Return the (x, y) coordinate for the center point of the cell that contains the specified text.  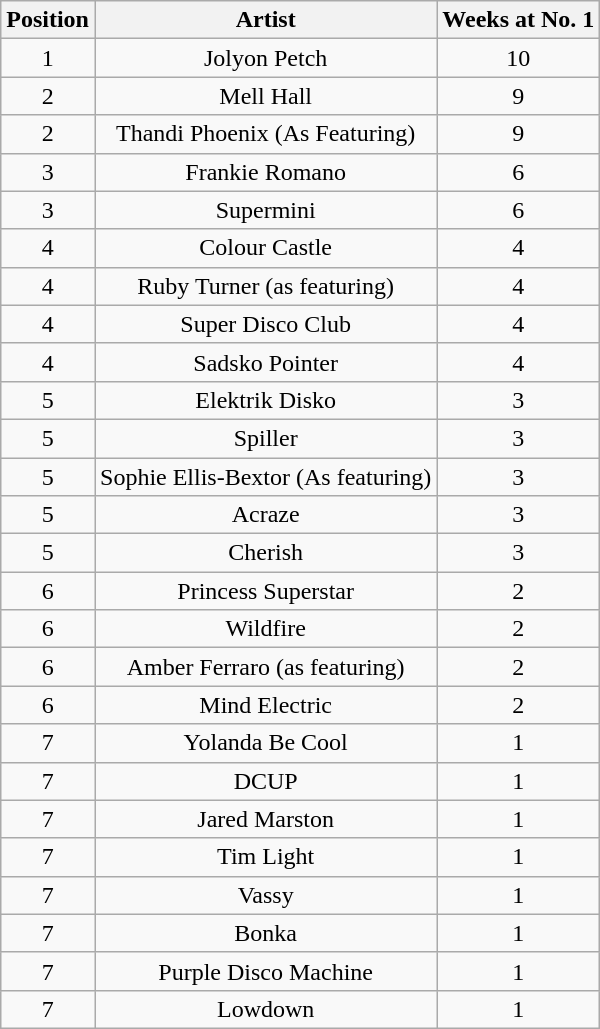
10 (518, 58)
Artist (265, 20)
Super Disco Club (265, 324)
Frankie Romano (265, 172)
Amber Ferraro (as featuring) (265, 667)
Spiller (265, 438)
Thandi Phoenix (As Featuring) (265, 134)
Tim Light (265, 857)
Colour Castle (265, 248)
Jolyon Petch (265, 58)
Bonka (265, 933)
Purple Disco Machine (265, 971)
Wildfire (265, 629)
Elektrik Disko (265, 400)
Ruby Turner (as featuring) (265, 286)
Mind Electric (265, 705)
Position (48, 20)
Cherish (265, 553)
Sophie Ellis-Bextor (As featuring) (265, 477)
Acraze (265, 515)
Supermini (265, 210)
DCUP (265, 781)
Mell Hall (265, 96)
Sadsko Pointer (265, 362)
Princess Superstar (265, 591)
Weeks at No. 1 (518, 20)
Lowdown (265, 1009)
Jared Marston (265, 819)
Vassy (265, 895)
Yolanda Be Cool (265, 743)
